Extract the [x, y] coordinate from the center of the cell holding the provided text.  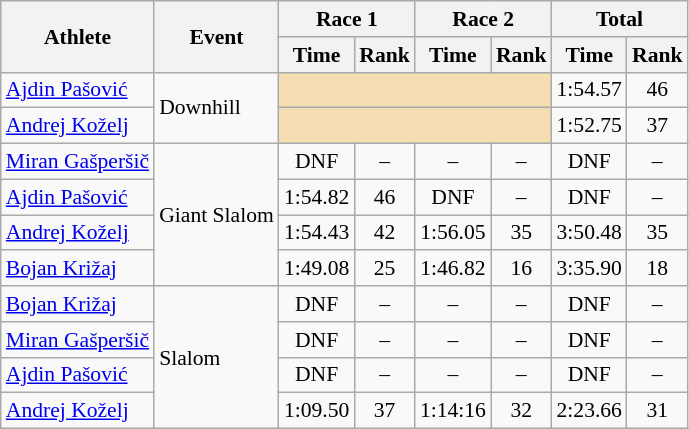
1:56.05 [453, 233]
1:14:16 [453, 411]
18 [658, 269]
2:23.66 [588, 411]
Downhill [216, 108]
1:49.08 [316, 269]
42 [384, 233]
1:54.43 [316, 233]
1:46.82 [453, 269]
3:50.48 [588, 233]
1:54.57 [588, 90]
Athlete [78, 36]
25 [384, 269]
16 [522, 269]
Race 1 [347, 19]
32 [522, 411]
Giant Slalom [216, 215]
1:54.82 [316, 197]
Slalom [216, 357]
3:35.90 [588, 269]
Event [216, 36]
Total [619, 19]
Race 2 [484, 19]
31 [658, 411]
1:52.75 [588, 126]
1:09.50 [316, 411]
